Pinpoint the cell where the given text exists, returning its (X, Y) midpoint coordinate. 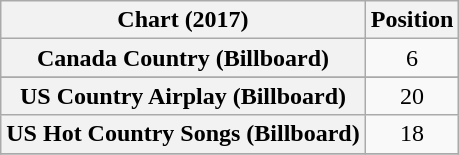
Canada Country (Billboard) (183, 58)
18 (412, 134)
6 (412, 58)
US Hot Country Songs (Billboard) (183, 134)
US Country Airplay (Billboard) (183, 96)
20 (412, 96)
Position (412, 20)
Chart (2017) (183, 20)
